Determine the (x, y) coordinate at the center of the cell enclosing the given text.  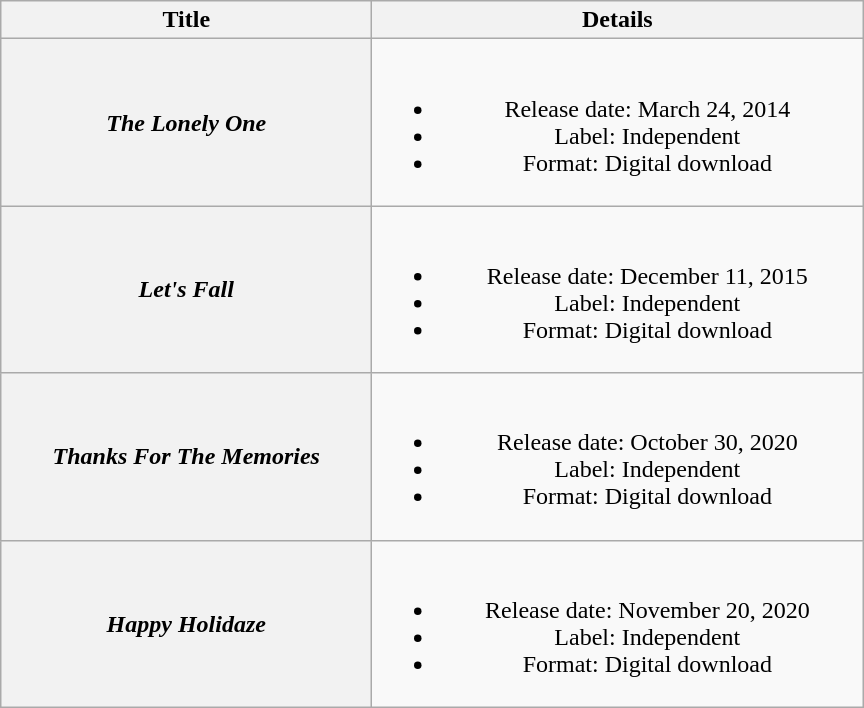
Release date: November 20, 2020Label: IndependentFormat: Digital download (618, 624)
Details (618, 20)
The Lonely One (186, 122)
Let's Fall (186, 290)
Happy Holidaze (186, 624)
Release date: October 30, 2020Label: IndependentFormat: Digital download (618, 456)
Release date: December 11, 2015Label: IndependentFormat: Digital download (618, 290)
Release date: March 24, 2014Label: IndependentFormat: Digital download (618, 122)
Thanks For The Memories (186, 456)
Title (186, 20)
